Search for the cell housing the specified text and yield its [X, Y] center coordinate. 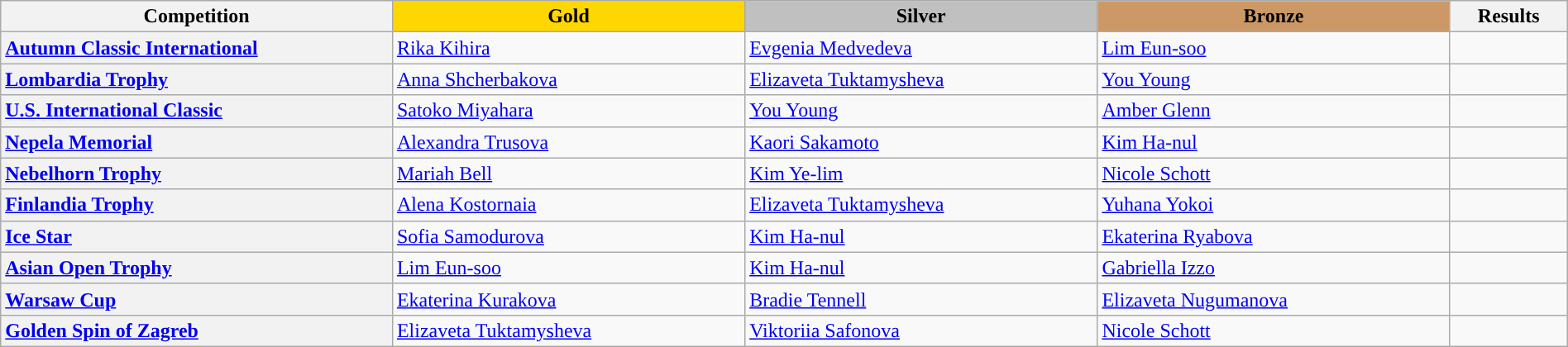
Golden Spin of Zagreb [197, 330]
Ekaterina Kurakova [568, 299]
Viktoriia Safonova [921, 330]
Nepela Memorial [197, 142]
Lombardia Trophy [197, 79]
Rika Kihira [568, 48]
Results [1508, 17]
Evgenia Medvedeva [921, 48]
Kaori Sakamoto [921, 142]
Asian Open Trophy [197, 268]
Yuhana Yokoi [1274, 205]
Alena Kostornaia [568, 205]
U.S. International Classic [197, 111]
Nebelhorn Trophy [197, 173]
Gold [568, 17]
Finlandia Trophy [197, 205]
Anna Shcherbakova [568, 79]
Silver [921, 17]
Bradie Tennell [921, 299]
Amber Glenn [1274, 111]
Kim Ye-lim [921, 173]
Ice Star [197, 236]
Competition [197, 17]
Autumn Classic International [197, 48]
Mariah Bell [568, 173]
Alexandra Trusova [568, 142]
Sofia Samodurova [568, 236]
Ekaterina Ryabova [1274, 236]
Bronze [1274, 17]
Gabriella Izzo [1274, 268]
Satoko Miyahara [568, 111]
Warsaw Cup [197, 299]
Elizaveta Nugumanova [1274, 299]
